Provide the [x, y] coordinate of the cell's center where the given text is located.  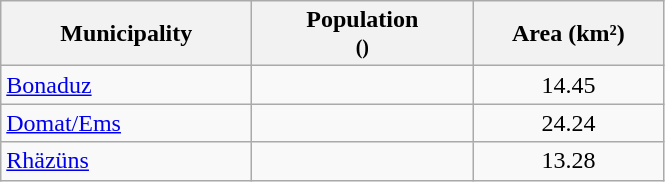
Domat/Ems [126, 123]
Municipality [126, 34]
24.24 [568, 123]
Area (km²) [568, 34]
Population () [362, 34]
13.28 [568, 161]
Rhäzüns [126, 161]
14.45 [568, 85]
Bonaduz [126, 85]
